Provide the (x, y) coordinate of the cell's center where the given text is located.  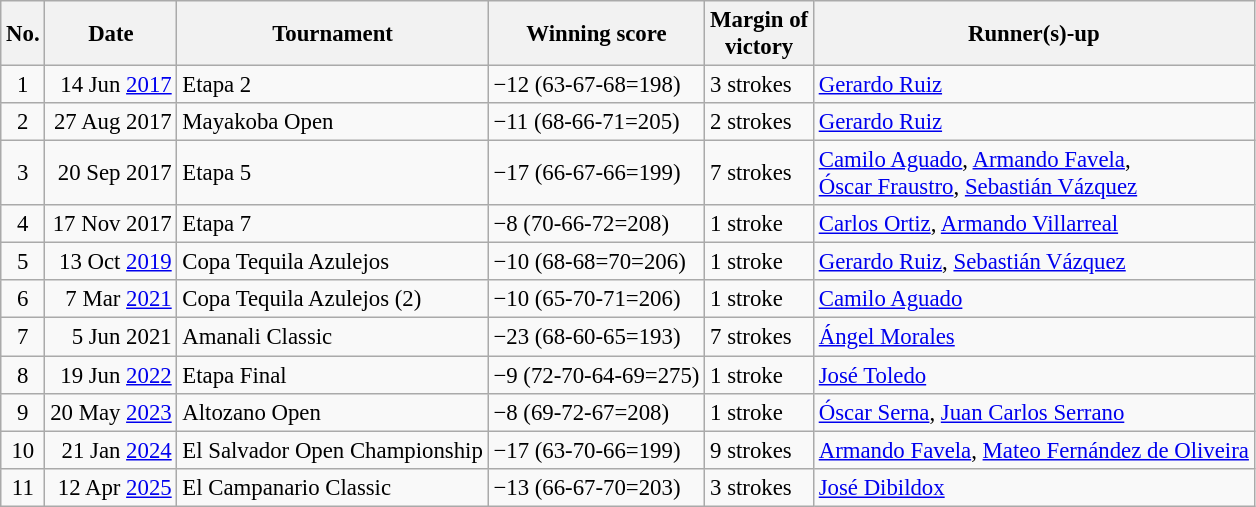
−12 (63-67-68=198) (596, 85)
17 Nov 2017 (111, 224)
14 Jun 2017 (111, 85)
20 Sep 2017 (111, 174)
El Salvador Open Championship (332, 450)
José Dibildox (1034, 487)
Óscar Serna, Juan Carlos Serrano (1034, 412)
−8 (70-66-72=208) (596, 224)
Camilo Aguado, Armando Favela, Óscar Fraustro, Sebastián Vázquez (1034, 174)
Date (111, 34)
Camilo Aguado (1034, 299)
Etapa 5 (332, 174)
3 (23, 174)
7 (23, 337)
8 (23, 375)
−23 (68-60-65=193) (596, 337)
−13 (66-67-70=203) (596, 487)
Tournament (332, 34)
10 (23, 450)
−10 (65-70-71=206) (596, 299)
−17 (66-67-66=199) (596, 174)
7 Mar 2021 (111, 299)
Ángel Morales (1034, 337)
6 (23, 299)
Altozano Open (332, 412)
1 (23, 85)
Winning score (596, 34)
2 strokes (760, 122)
4 (23, 224)
21 Jan 2024 (111, 450)
Runner(s)-up (1034, 34)
Etapa 7 (332, 224)
Etapa Final (332, 375)
−10 (68-68=70=206) (596, 262)
−17 (63-70-66=199) (596, 450)
Amanali Classic (332, 337)
2 (23, 122)
Margin ofvictory (760, 34)
9 (23, 412)
−8 (69-72-67=208) (596, 412)
Mayakoba Open (332, 122)
27 Aug 2017 (111, 122)
No. (23, 34)
Carlos Ortiz, Armando Villarreal (1034, 224)
Armando Favela, Mateo Fernández de Oliveira (1034, 450)
El Campanario Classic (332, 487)
Gerardo Ruiz, Sebastián Vázquez (1034, 262)
11 (23, 487)
20 May 2023 (111, 412)
5 (23, 262)
Etapa 2 (332, 85)
José Toledo (1034, 375)
Copa Tequila Azulejos (2) (332, 299)
−11 (68-66-71=205) (596, 122)
19 Jun 2022 (111, 375)
9 strokes (760, 450)
12 Apr 2025 (111, 487)
13 Oct 2019 (111, 262)
Copa Tequila Azulejos (332, 262)
−9 (72-70-64-69=275) (596, 375)
5 Jun 2021 (111, 337)
